Identify which cell holds the provided text, then report its (X, Y) central coordinate. 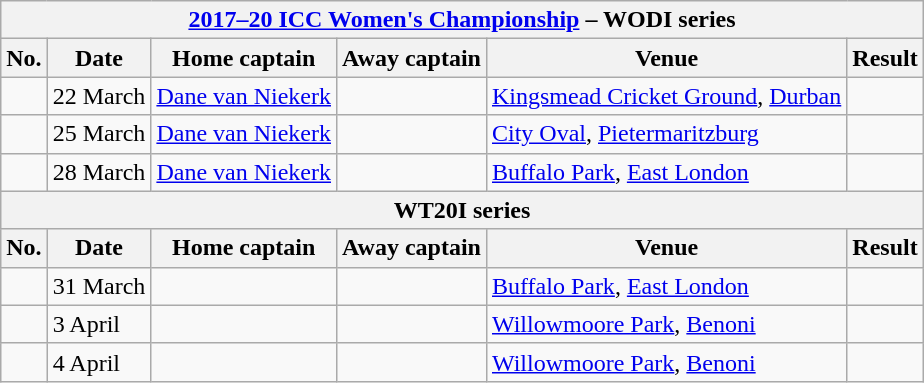
22 March (99, 96)
City Oval, Pietermaritzburg (666, 134)
4 April (99, 362)
28 March (99, 172)
WT20I series (462, 210)
31 March (99, 286)
25 March (99, 134)
2017–20 ICC Women's Championship – WODI series (462, 20)
3 April (99, 324)
Kingsmead Cricket Ground, Durban (666, 96)
